From the cell containing the given text, extract its center point as (X, Y) coordinate. 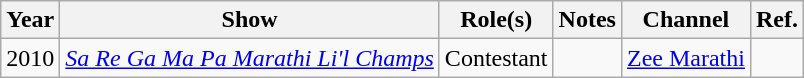
Show (250, 20)
Year (30, 20)
Channel (686, 20)
Role(s) (496, 20)
Zee Marathi (686, 58)
Ref. (776, 20)
2010 (30, 58)
Notes (587, 20)
Contestant (496, 58)
Sa Re Ga Ma Pa Marathi Li'l Champs (250, 58)
